Scan for the cell matching the given text and deliver its (X, Y) coordinate at center. 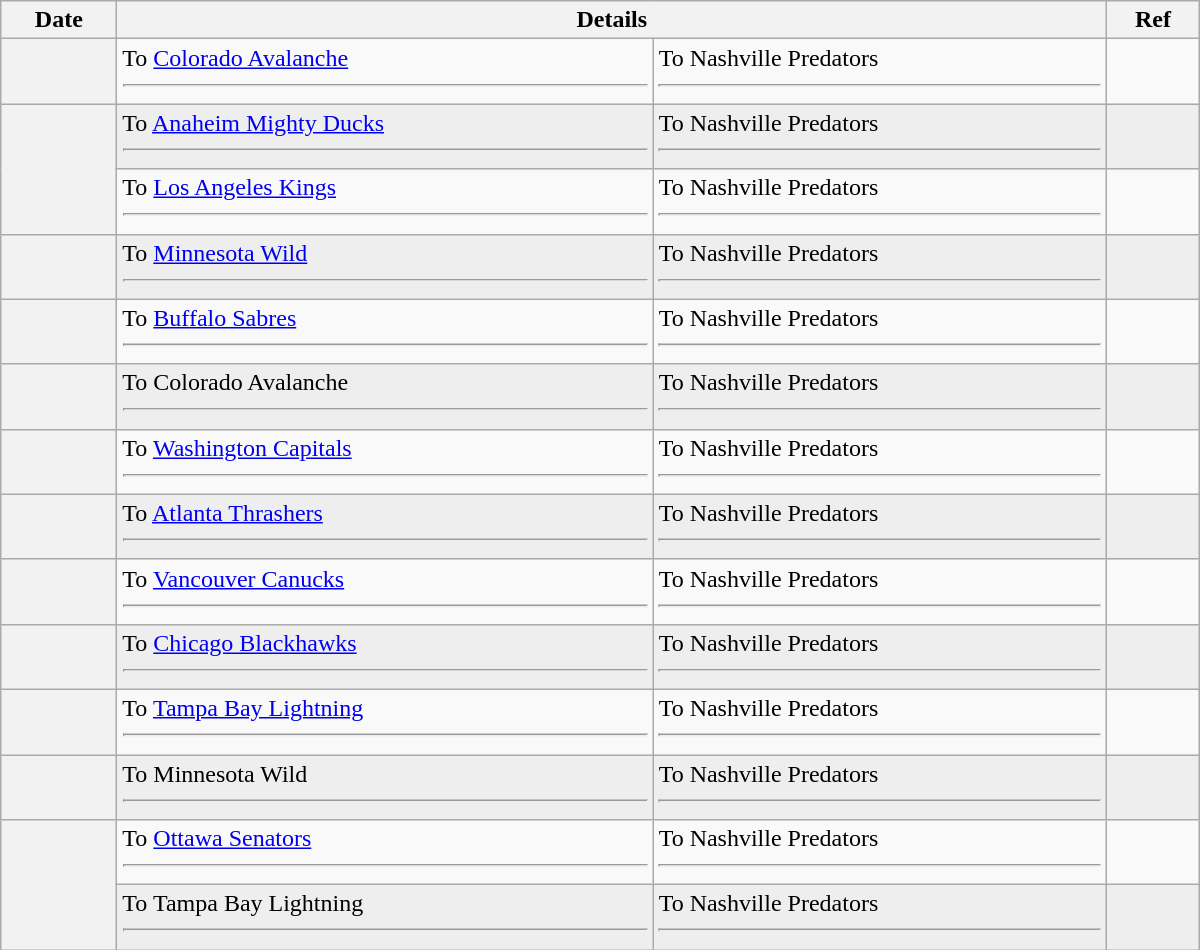
Ref (1154, 20)
To Vancouver Canucks (385, 592)
To Los Angeles Kings (385, 202)
To Atlanta Thrashers (385, 526)
Date (59, 20)
To Washington Capitals (385, 462)
Details (612, 20)
To Buffalo Sabres (385, 332)
To Chicago Blackhawks (385, 656)
To Ottawa Senators (385, 852)
To Anaheim Mighty Ducks (385, 136)
